Return the [X, Y] coordinate for the center point of the cell that contains the specified text.  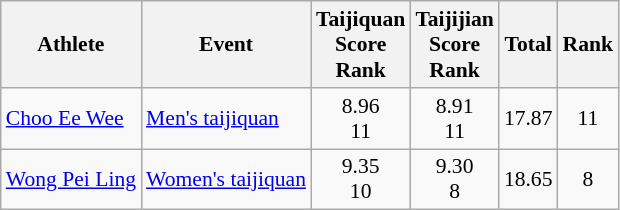
9.3510 [360, 180]
Total [528, 44]
Choo Ee Wee [71, 118]
TaijiquanScoreRank [360, 44]
Rank [588, 44]
9.308 [454, 180]
TaijijianScoreRank [454, 44]
Event [226, 44]
Men's taijiquan [226, 118]
18.65 [528, 180]
8.9611 [360, 118]
17.87 [528, 118]
Athlete [71, 44]
8.9111 [454, 118]
11 [588, 118]
Women's taijiquan [226, 180]
8 [588, 180]
Wong Pei Ling [71, 180]
